Search for the cell housing the specified text and yield its (X, Y) center coordinate. 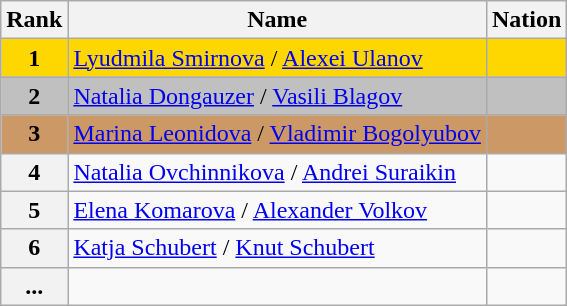
4 (34, 172)
1 (34, 58)
5 (34, 210)
Elena Komarova / Alexander Volkov (278, 210)
Name (278, 20)
Lyudmila Smirnova / Alexei Ulanov (278, 58)
Nation (526, 20)
Natalia Dongauzer / Vasili Blagov (278, 96)
Natalia Ovchinnikova / Andrei Suraikin (278, 172)
Katja Schubert / Knut Schubert (278, 248)
... (34, 286)
Marina Leonidova / Vladimir Bogolyubov (278, 134)
6 (34, 248)
2 (34, 96)
Rank (34, 20)
3 (34, 134)
